Search for the cell housing the specified text and yield its (x, y) center coordinate. 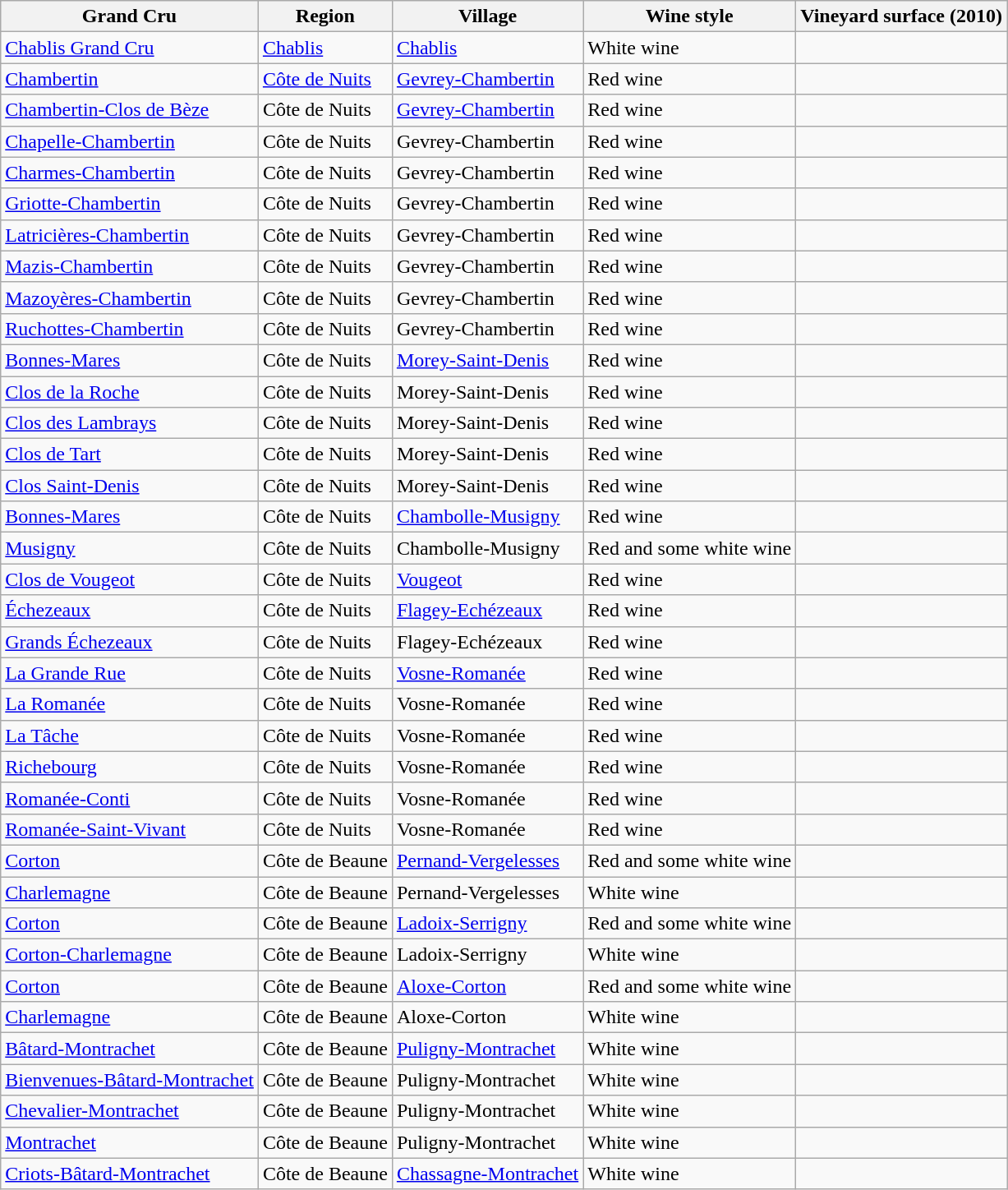
Chassagne-Montrachet (487, 1174)
Chapelle-Chambertin (130, 141)
Clos des Lambrays (130, 423)
Vineyard surface (2010) (902, 16)
Charmes-Chambertin (130, 173)
Grand Cru (130, 16)
Bienvenues-Bâtard-Montrachet (130, 1080)
Chevalier-Montrachet (130, 1111)
Chambertin-Clos de Bèze (130, 110)
Romanée-Conti (130, 798)
Chambertin (130, 79)
Musigny (130, 548)
Vougeot (487, 579)
Village (487, 16)
Clos de la Roche (130, 392)
La Grande Rue (130, 673)
Clos de Tart (130, 454)
La Tâche (130, 736)
Criots-Bâtard-Montrachet (130, 1174)
Clos Saint-Denis (130, 486)
Chablis Grand Cru (130, 48)
Richebourg (130, 767)
Clos de Vougeot (130, 579)
Griotte-Chambertin (130, 204)
Ruchottes-Chambertin (130, 329)
Region (325, 16)
Mazis-Chambertin (130, 266)
Échezeaux (130, 611)
Grands Échezeaux (130, 642)
Montrachet (130, 1142)
Mazoyères-Chambertin (130, 297)
Romanée-Saint-Vivant (130, 829)
Corton-Charlemagne (130, 955)
Bâtard-Montrachet (130, 1049)
Wine style (690, 16)
La Romanée (130, 704)
Latricières-Chambertin (130, 235)
